Locate the cell with the specified text and output its [x, y] center coordinate. 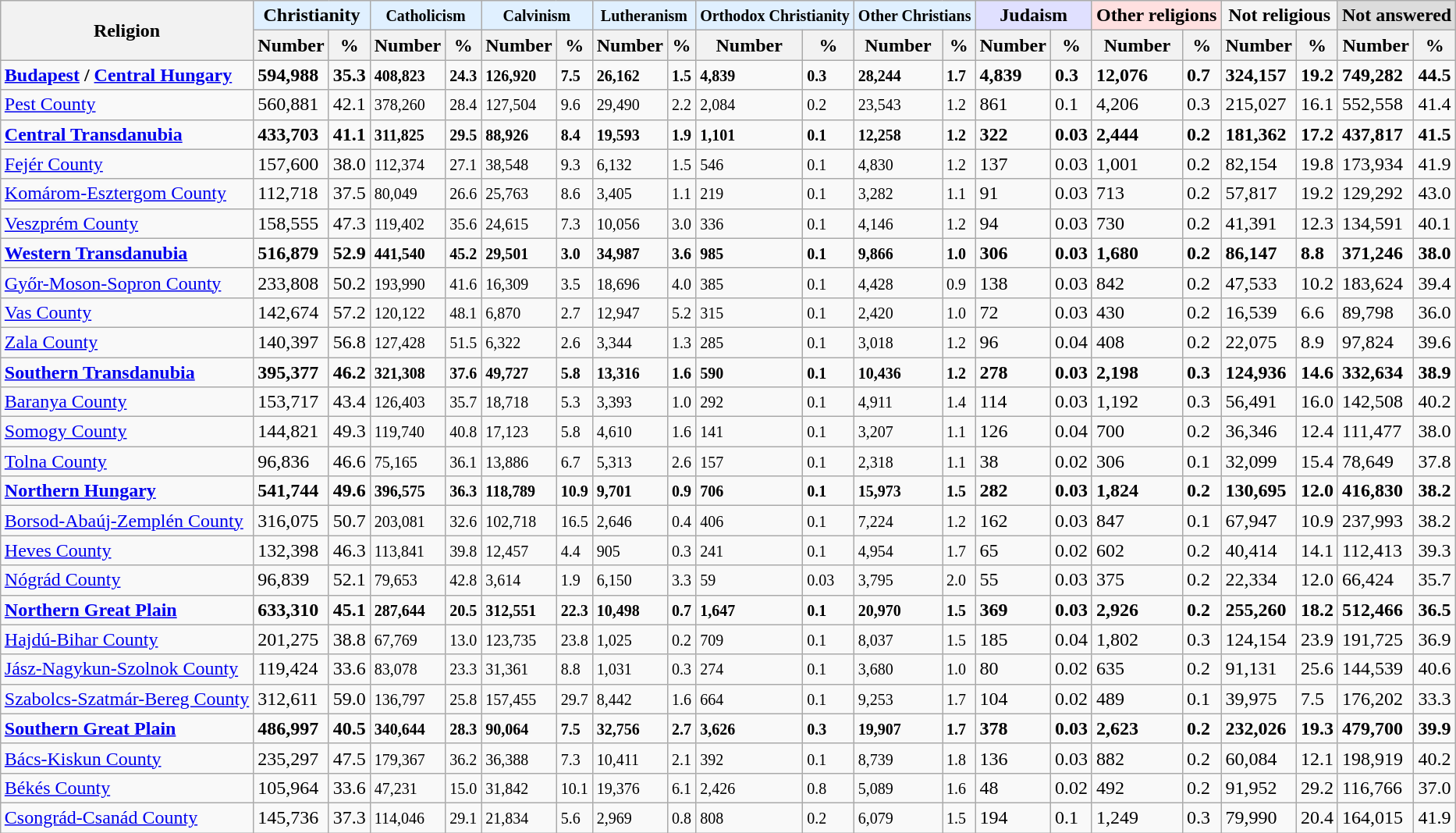
67,947 [1259, 521]
1,680 [1137, 253]
232,026 [1259, 728]
48 [1013, 788]
Pest County [126, 105]
5,089 [897, 788]
52.9 [350, 253]
2,444 [1137, 134]
430 [1137, 312]
12.4 [1317, 432]
83,078 [407, 669]
8,442 [630, 699]
43.0 [1435, 194]
18,696 [630, 283]
67,769 [407, 639]
492 [1137, 788]
38,548 [519, 164]
20.4 [1317, 817]
49.3 [350, 432]
91,952 [1259, 788]
6,079 [897, 817]
39.6 [1435, 342]
19,593 [630, 134]
46.3 [350, 550]
96 [1013, 342]
Tolna County [126, 461]
3,018 [897, 342]
112,718 [291, 194]
2.0 [959, 580]
10,436 [897, 372]
116,766 [1376, 788]
29.1 [463, 817]
23.9 [1317, 639]
2,926 [1137, 610]
3,795 [897, 580]
3.5 [574, 283]
32.6 [463, 521]
27.1 [463, 164]
15.0 [463, 788]
75,165 [407, 461]
5.2 [682, 312]
749,282 [1376, 75]
57,817 [1259, 194]
183,624 [1376, 283]
112,413 [1376, 550]
3,680 [897, 669]
336 [749, 223]
730 [1137, 223]
191,725 [1376, 639]
134,591 [1376, 223]
47.3 [350, 223]
Vas County [126, 312]
842 [1137, 283]
46.6 [350, 461]
3,344 [630, 342]
35.6 [463, 223]
41.6 [463, 283]
6.6 [1317, 312]
4,428 [897, 283]
3.6 [682, 253]
16.5 [574, 521]
32,756 [630, 728]
142,508 [1376, 402]
16,539 [1259, 312]
181,362 [1259, 134]
905 [630, 550]
91,131 [1259, 669]
25.6 [1317, 669]
9,866 [897, 253]
3,614 [519, 580]
316,075 [291, 521]
321,308 [407, 372]
4,146 [897, 223]
129,292 [1376, 194]
179,367 [407, 758]
124,936 [1259, 372]
18,718 [519, 402]
2,084 [749, 105]
105,964 [291, 788]
16.0 [1317, 402]
40.6 [1435, 669]
437,817 [1376, 134]
709 [749, 639]
13.0 [463, 639]
Jász-Nagykun-Szolnok County [126, 669]
29.5 [463, 134]
312,611 [291, 699]
42.8 [463, 580]
203,081 [407, 521]
371,246 [1376, 253]
113,841 [407, 550]
2.1 [682, 758]
Borsod-Abaúj-Zemplén County [126, 521]
Northern Hungary [126, 491]
713 [1137, 194]
706 [749, 491]
31,842 [519, 788]
8.9 [1317, 342]
47,533 [1259, 283]
36,346 [1259, 432]
847 [1137, 521]
Calvinism [537, 16]
130,695 [1259, 491]
16,309 [519, 283]
340,644 [407, 728]
22,075 [1259, 342]
72 [1013, 312]
1,824 [1137, 491]
2,318 [897, 461]
4,830 [897, 164]
22.3 [574, 610]
14.1 [1317, 550]
141 [749, 432]
23.3 [463, 669]
158,555 [291, 223]
57.2 [350, 312]
546 [749, 164]
Southern Transdanubia [126, 372]
4.4 [574, 550]
26,162 [630, 75]
118,789 [519, 491]
560,881 [291, 105]
3,405 [630, 194]
2,969 [630, 817]
40.5 [350, 728]
6,322 [519, 342]
Baranya County [126, 402]
91 [1013, 194]
29,501 [519, 253]
Fejér County [126, 164]
39.9 [1435, 728]
13,316 [630, 372]
479,700 [1376, 728]
3,282 [897, 194]
Somogy County [126, 432]
235,297 [291, 758]
5.3 [574, 402]
45.2 [463, 253]
36.2 [463, 758]
111,477 [1376, 432]
25.8 [463, 699]
39.4 [1435, 283]
395,377 [291, 372]
42.1 [350, 105]
59.0 [350, 699]
164,015 [1376, 817]
114 [1013, 402]
408,823 [407, 75]
19.3 [1317, 728]
37.3 [350, 817]
28.3 [463, 728]
375 [1137, 580]
80 [1013, 669]
4,206 [1137, 105]
89,798 [1376, 312]
241 [749, 550]
47,231 [407, 788]
8.6 [574, 194]
312,551 [519, 610]
287,644 [407, 610]
144,821 [291, 432]
Religion [126, 30]
1,249 [1137, 817]
39.8 [463, 550]
5,313 [630, 461]
86,147 [1259, 253]
45.1 [350, 610]
126,920 [519, 75]
102,718 [519, 521]
10,498 [630, 610]
78,649 [1376, 461]
17.2 [1317, 134]
10,411 [630, 758]
33.3 [1435, 699]
23.8 [574, 639]
Hajdú-Bihar County [126, 639]
126 [1013, 432]
14.6 [1317, 372]
153,717 [291, 402]
1,192 [1137, 402]
1.4 [959, 402]
127,428 [407, 342]
90,064 [519, 728]
Budapest / Central Hungary [126, 75]
50.2 [350, 283]
12.3 [1317, 223]
56.8 [350, 342]
237,993 [1376, 521]
39.3 [1435, 550]
635 [1137, 669]
219 [749, 194]
26.6 [463, 194]
37.8 [1435, 461]
142,674 [291, 312]
19.8 [1317, 164]
157,455 [519, 699]
1,031 [630, 669]
8,739 [897, 758]
0.4 [682, 521]
21,834 [519, 817]
123,735 [519, 639]
82,154 [1259, 164]
60,084 [1259, 758]
Orthodox Christianity [776, 16]
2.2 [682, 105]
52.1 [350, 580]
2,426 [749, 788]
193,990 [407, 283]
17,123 [519, 432]
590 [749, 372]
Not answered [1397, 16]
2,646 [630, 521]
Judaism [1033, 16]
4,954 [897, 550]
145,736 [291, 817]
80,049 [407, 194]
36.5 [1435, 610]
137 [1013, 164]
Lutheranism [644, 16]
808 [749, 817]
Nógrád County [126, 580]
59 [749, 580]
6.7 [574, 461]
104 [1013, 699]
119,424 [291, 669]
36.3 [463, 491]
88,926 [519, 134]
3,626 [749, 728]
6,870 [519, 312]
315 [749, 312]
96,839 [291, 580]
41.4 [1435, 105]
Not religious [1280, 16]
25,763 [519, 194]
38.9 [1435, 372]
112,374 [407, 164]
9,701 [630, 491]
97,824 [1376, 342]
22,334 [1259, 580]
255,260 [1259, 610]
66,424 [1376, 580]
12,258 [897, 134]
36.9 [1435, 639]
37.0 [1435, 788]
138 [1013, 283]
8,037 [897, 639]
49,727 [519, 372]
Other Christians [914, 16]
Békés County [126, 788]
144,539 [1376, 669]
38 [1013, 461]
37.5 [350, 194]
633,310 [291, 610]
12,947 [630, 312]
201,275 [291, 639]
489 [1137, 699]
8.4 [574, 134]
36.0 [1435, 312]
378,260 [407, 105]
292 [749, 402]
1,001 [1137, 164]
24.3 [463, 75]
6,150 [630, 580]
1,025 [630, 639]
127,504 [519, 105]
282 [1013, 491]
1,101 [749, 134]
194 [1013, 817]
162 [1013, 521]
882 [1137, 758]
19,376 [630, 788]
6,132 [630, 164]
7,224 [897, 521]
55 [1013, 580]
311,825 [407, 134]
3.3 [682, 580]
Christianity [312, 16]
176,202 [1376, 699]
441,540 [407, 253]
396,575 [407, 491]
433,703 [291, 134]
65 [1013, 550]
541,744 [291, 491]
Central Transdanubia [126, 134]
79,653 [407, 580]
512,466 [1376, 610]
37.6 [463, 372]
10.2 [1317, 283]
Other religions [1156, 16]
392 [749, 758]
2,420 [897, 312]
49.6 [350, 491]
332,634 [1376, 372]
114,046 [407, 817]
5.6 [574, 817]
35.3 [350, 75]
9.6 [574, 105]
36,388 [519, 758]
274 [749, 669]
34,987 [630, 253]
Southern Great Plain [126, 728]
29.2 [1317, 788]
4,911 [897, 402]
Komárom-Esztergom County [126, 194]
43.4 [350, 402]
Veszprém County [126, 223]
Western Transdanubia [126, 253]
18.2 [1317, 610]
39,975 [1259, 699]
126,403 [407, 402]
124,154 [1259, 639]
Catholicism [425, 16]
40.8 [463, 432]
94 [1013, 223]
516,879 [291, 253]
1.3 [682, 342]
12,076 [1137, 75]
Northern Great Plain [126, 610]
41.1 [350, 134]
20.5 [463, 610]
861 [1013, 105]
41,391 [1259, 223]
1.8 [959, 758]
385 [749, 283]
3,393 [630, 402]
2,198 [1137, 372]
4,610 [630, 432]
157 [749, 461]
322 [1013, 134]
215,027 [1259, 105]
119,740 [407, 432]
50.7 [350, 521]
47.5 [350, 758]
56,491 [1259, 402]
700 [1137, 432]
12,457 [519, 550]
136,797 [407, 699]
51.5 [463, 342]
406 [749, 521]
15,973 [897, 491]
285 [749, 342]
10,056 [630, 223]
40,414 [1259, 550]
40.1 [1435, 223]
46.2 [350, 372]
594,988 [291, 75]
664 [749, 699]
Heves County [126, 550]
233,808 [291, 283]
Zala County [126, 342]
140,397 [291, 342]
41.5 [1435, 134]
9,253 [897, 699]
23,543 [897, 105]
Csongrád-Csanád County [126, 817]
Győr-Moson-Sopron County [126, 283]
Bács-Kiskun County [126, 758]
6.1 [682, 788]
416,830 [1376, 491]
15.4 [1317, 461]
24,615 [519, 223]
12.1 [1317, 758]
9.3 [574, 164]
79,990 [1259, 817]
120,122 [407, 312]
36.1 [463, 461]
369 [1013, 610]
2,623 [1137, 728]
28,244 [897, 75]
136 [1013, 758]
185 [1013, 639]
19,907 [897, 728]
198,919 [1376, 758]
408 [1137, 342]
278 [1013, 372]
44.5 [1435, 75]
486,997 [291, 728]
48.1 [463, 312]
1,647 [749, 610]
16.1 [1317, 105]
173,934 [1376, 164]
324,157 [1259, 75]
28.4 [463, 105]
96,836 [291, 461]
157,600 [291, 164]
1,802 [1137, 639]
10.1 [574, 788]
29,490 [630, 105]
552,558 [1376, 105]
132,398 [291, 550]
20,970 [897, 610]
31,361 [519, 669]
Szabolcs-Szatmár-Bereg County [126, 699]
4.0 [682, 283]
38.8 [350, 639]
119,402 [407, 223]
602 [1137, 550]
32,099 [1259, 461]
378 [1013, 728]
29.7 [574, 699]
3,207 [897, 432]
13,886 [519, 461]
985 [749, 253]
